Extract the [x, y] coordinate from the center of the cell holding the provided text.  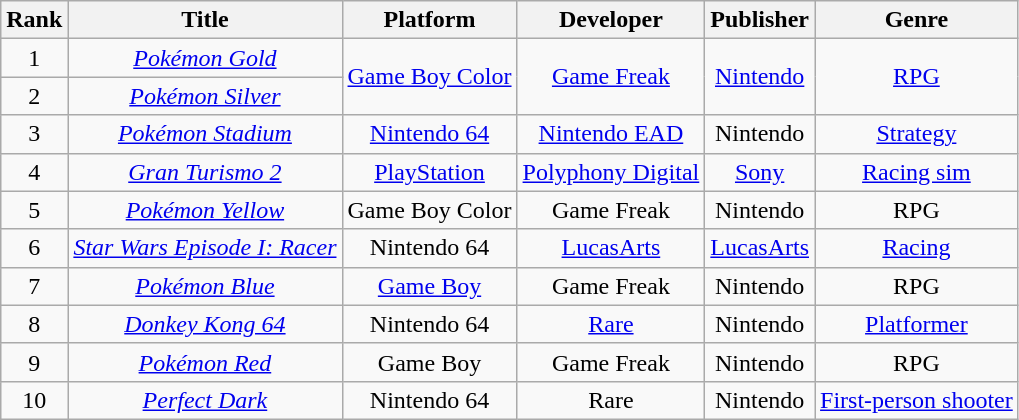
9 [34, 362]
Pokémon Yellow [205, 210]
3 [34, 134]
Genre [917, 20]
Strategy [917, 134]
Platform [430, 20]
Polyphony Digital [611, 172]
Rank [34, 20]
Racing [917, 248]
Developer [611, 20]
Title [205, 20]
Star Wars Episode I: Racer [205, 248]
Donkey Kong 64 [205, 324]
5 [34, 210]
Perfect Dark [205, 400]
10 [34, 400]
6 [34, 248]
Sony [760, 172]
Pokémon Silver [205, 96]
2 [34, 96]
4 [34, 172]
8 [34, 324]
Gran Turismo 2 [205, 172]
Pokémon Red [205, 362]
Platformer [917, 324]
Pokémon Blue [205, 286]
Pokémon Stadium [205, 134]
PlayStation [430, 172]
1 [34, 58]
Pokémon Gold [205, 58]
7 [34, 286]
Racing sim [917, 172]
Nintendo EAD [611, 134]
Publisher [760, 20]
First-person shooter [917, 400]
